Provide the (X, Y) coordinate of the cell's center where the given text is located.  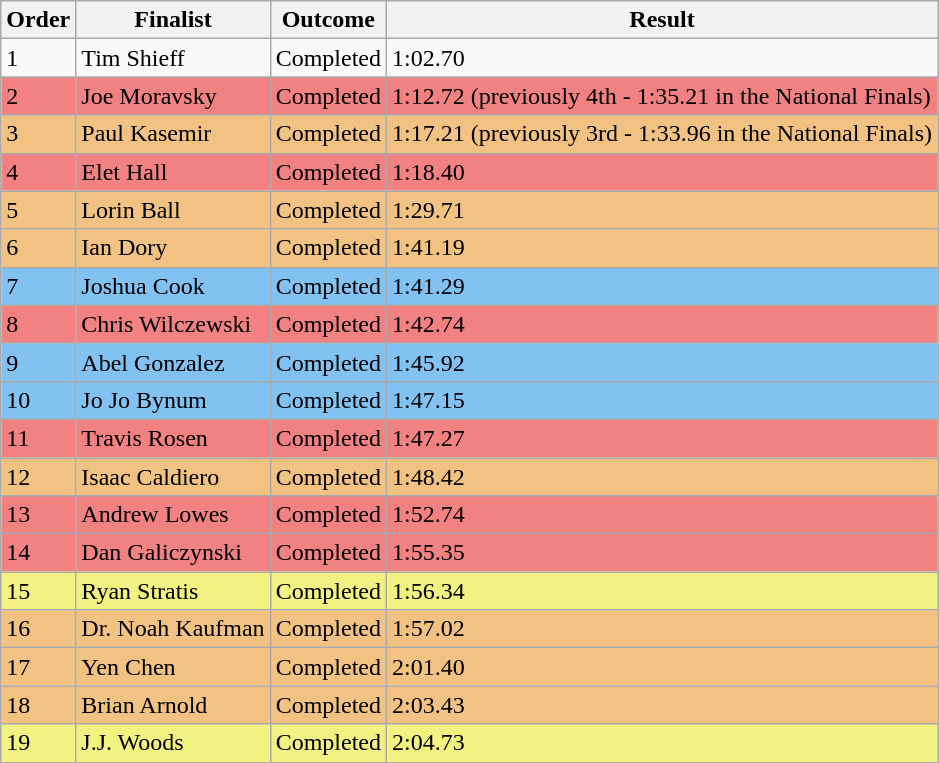
1:29.71 (662, 210)
Brian Arnold (173, 705)
Ryan Stratis (173, 591)
Elet Hall (173, 172)
1:52.74 (662, 515)
1:41.19 (662, 248)
1:02.70 (662, 58)
18 (38, 705)
15 (38, 591)
14 (38, 553)
Outcome (328, 20)
Isaac Caldiero (173, 477)
1:42.74 (662, 324)
2:04.73 (662, 743)
J.J. Woods (173, 743)
17 (38, 667)
16 (38, 629)
Dr. Noah Kaufman (173, 629)
2:03.43 (662, 705)
5 (38, 210)
1:57.02 (662, 629)
Joe Moravsky (173, 96)
13 (38, 515)
Jo Jo Bynum (173, 400)
2 (38, 96)
Result (662, 20)
10 (38, 400)
8 (38, 324)
Paul Kasemir (173, 134)
7 (38, 286)
1:17.21 (previously 3rd - 1:33.96 in the National Finals) (662, 134)
Chris Wilczewski (173, 324)
11 (38, 438)
4 (38, 172)
Finalist (173, 20)
Tim Shieff (173, 58)
Andrew Lowes (173, 515)
Travis Rosen (173, 438)
Lorin Ball (173, 210)
1 (38, 58)
9 (38, 362)
3 (38, 134)
Ian Dory (173, 248)
1:48.42 (662, 477)
19 (38, 743)
2:01.40 (662, 667)
Yen Chen (173, 667)
1:41.29 (662, 286)
Order (38, 20)
1:55.35 (662, 553)
6 (38, 248)
1:47.27 (662, 438)
Joshua Cook (173, 286)
1:45.92 (662, 362)
12 (38, 477)
1:56.34 (662, 591)
1:18.40 (662, 172)
1:47.15 (662, 400)
1:12.72 (previously 4th - 1:35.21 in the National Finals) (662, 96)
Dan Galiczynski (173, 553)
Abel Gonzalez (173, 362)
